Scan for the cell matching the given text and deliver its (x, y) coordinate at center. 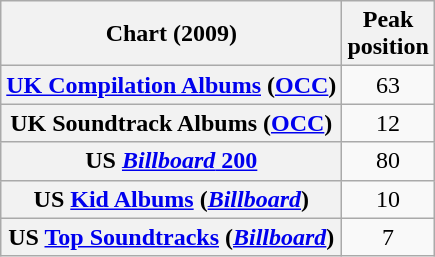
Peakposition (388, 34)
UK Soundtrack Albums (OCC) (172, 123)
UK Compilation Albums (OCC) (172, 85)
Chart (2009) (172, 34)
US Top Soundtracks (Billboard) (172, 237)
12 (388, 123)
7 (388, 237)
US Kid Albums (Billboard) (172, 199)
US Billboard 200 (172, 161)
63 (388, 85)
10 (388, 199)
80 (388, 161)
